Find where the given text appears and provide that cell's center as (X, Y) coordinate. 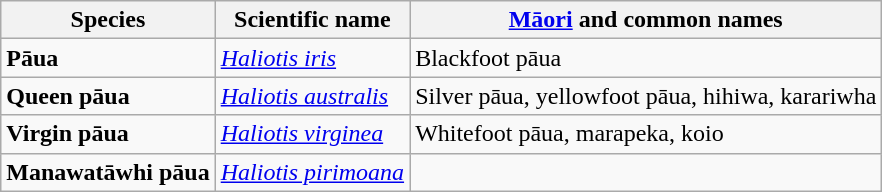
Virgin pāua (108, 134)
Māori and common names (646, 20)
Manawatāwhi pāua (108, 172)
Haliotis virginea (312, 134)
Species (108, 20)
Whitefoot pāua, marapeka, koio (646, 134)
Haliotis pirimoana (312, 172)
Silver pāua, yellowfoot pāua, hihiwa, karariwha (646, 96)
Queen pāua (108, 96)
Scientific name (312, 20)
Blackfoot pāua (646, 58)
Haliotis iris (312, 58)
Pāua (108, 58)
Haliotis australis (312, 96)
